For the text-containing cell, return its midpoint in [X, Y] coordinate format. 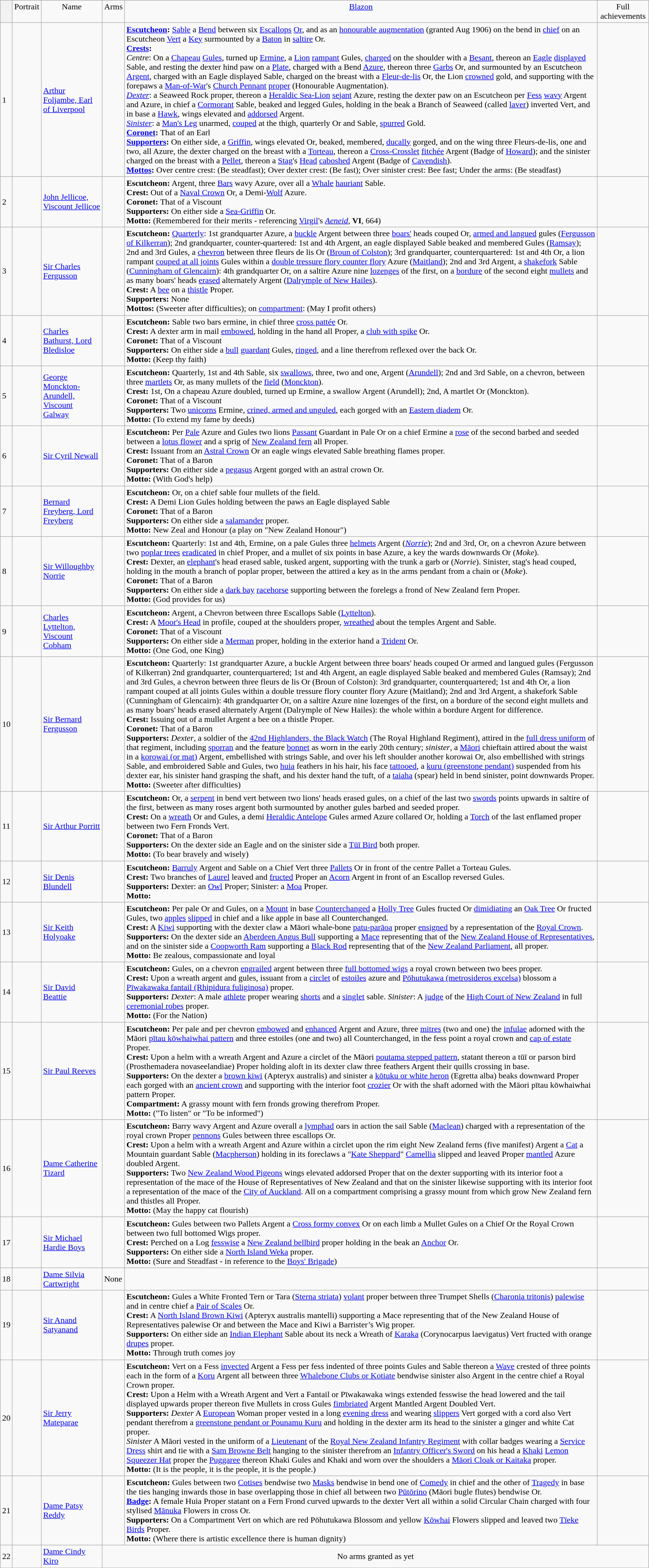
12 [6, 881]
Charles Bathurst, Lord Bledisloe [72, 341]
15 [6, 1071]
11 [6, 826]
Bernard Freyberg, Lord Freyberg [72, 511]
Full achievements [623, 12]
Dame Cindy Kiro [72, 1556]
None [113, 1279]
Dame Catherine Tizard [72, 1169]
Sir Charles Fergusson [72, 271]
16 [6, 1169]
21 [6, 1510]
7 [6, 511]
Sir Anand Satyanand [72, 1325]
2 [6, 202]
18 [6, 1279]
Sir David Beattie [72, 992]
No arms granted as yet [375, 1556]
Dame Silvia Cartwright [72, 1279]
Sir Keith Holyoake [72, 932]
Sir Willoughby Norrie [72, 571]
5 [6, 396]
8 [6, 571]
Sir Paul Reeves [72, 1071]
Dame Patsy Reddy [72, 1510]
14 [6, 992]
6 [6, 456]
17 [6, 1242]
Arms [113, 12]
Portrait [27, 12]
22 [6, 1556]
Arthur Foljambe, Earl of Liverpool [72, 100]
20 [6, 1418]
10 [6, 724]
19 [6, 1325]
Sir Cyril Newall [72, 456]
13 [6, 932]
John Jellicoe, Viscount Jellicoe [72, 202]
Sir Arthur Porritt [72, 826]
Name [72, 12]
Sir Bernard Fergusson [72, 724]
9 [6, 631]
Charles Lyttelton, Viscount Cobham [72, 631]
1 [6, 100]
3 [6, 271]
Sir Michael Hardie Boys [72, 1242]
Blazon [361, 12]
Sir Jerry Mateparae [72, 1418]
4 [6, 341]
Sir Denis Blundell [72, 881]
George Monckton-Arundell, Viscount Galway [72, 396]
